Scan for the cell matching the given text and deliver its (x, y) coordinate at center. 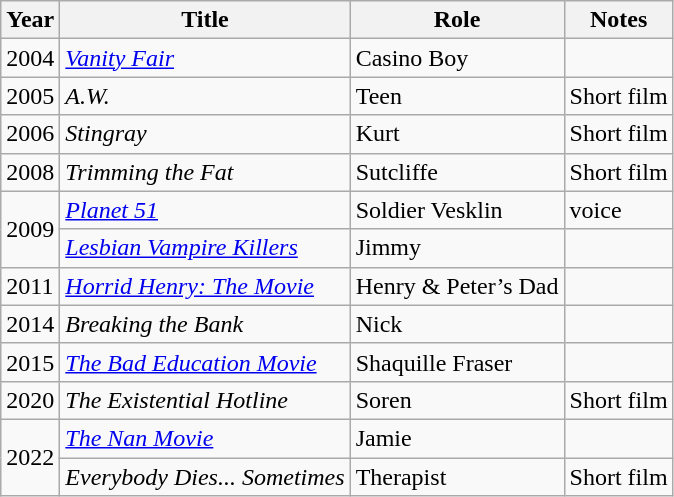
2008 (30, 172)
2020 (30, 400)
Everybody Dies... Sometimes (205, 477)
Sutcliffe (457, 172)
The Bad Education Movie (205, 362)
Jamie (457, 438)
2022 (30, 457)
Kurt (457, 134)
2009 (30, 229)
2006 (30, 134)
2004 (30, 58)
Jimmy (457, 248)
Teen (457, 96)
Planet 51 (205, 210)
2014 (30, 324)
Breaking the Bank (205, 324)
Year (30, 20)
Title (205, 20)
2011 (30, 286)
Nick (457, 324)
The Nan Movie (205, 438)
Therapist (457, 477)
Lesbian Vampire Killers (205, 248)
Horrid Henry: The Movie (205, 286)
Shaquille Fraser (457, 362)
Casino Boy (457, 58)
Notes (618, 20)
Vanity Fair (205, 58)
Soldier Vesklin (457, 210)
The Existential Hotline (205, 400)
Role (457, 20)
Trimming the Fat (205, 172)
Henry & Peter’s Dad (457, 286)
voice (618, 210)
A.W. (205, 96)
2015 (30, 362)
2005 (30, 96)
Stingray (205, 134)
Soren (457, 400)
